Find where the given text appears and provide that cell's center as [X, Y] coordinate. 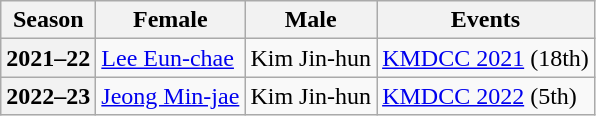
Lee Eun-chae [170, 58]
Jeong Min-jae [170, 96]
Season [48, 20]
KMDCC 2022 (5th) [486, 96]
Female [170, 20]
Male [311, 20]
KMDCC 2021 (18th) [486, 58]
2021–22 [48, 58]
Events [486, 20]
2022–23 [48, 96]
